Find where the given text appears and provide that cell's center as (X, Y) coordinate. 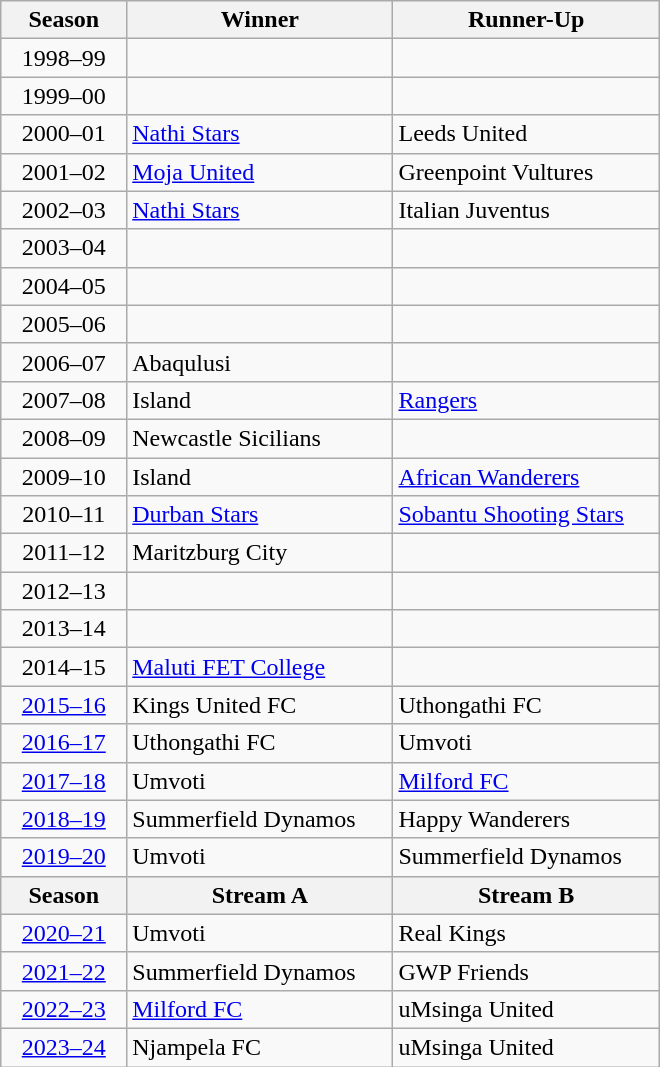
2019–20 (64, 857)
2005–06 (64, 324)
2006–07 (64, 362)
Greenpoint Vultures (526, 172)
2014–15 (64, 667)
2012–13 (64, 591)
2000–01 (64, 134)
2007–08 (64, 400)
Rangers (526, 400)
Winner (260, 20)
2021–22 (64, 971)
Moja United (260, 172)
Kings United FC (260, 705)
2003–04 (64, 248)
African Wanderers (526, 477)
Abaqulusi (260, 362)
Maluti FET College (260, 667)
2023–24 (64, 1047)
2002–03 (64, 210)
GWP Friends (526, 971)
2001–02 (64, 172)
2020–21 (64, 933)
2011–12 (64, 553)
2004–05 (64, 286)
Durban Stars (260, 515)
2009–10 (64, 477)
2018–19 (64, 819)
2017–18 (64, 781)
2013–14 (64, 629)
Real Kings (526, 933)
2015–16 (64, 705)
2008–09 (64, 438)
1999–00 (64, 96)
Stream B (526, 895)
Runner-Up (526, 20)
2016–17 (64, 743)
Newcastle Sicilians (260, 438)
2022–23 (64, 1009)
Italian Juventus (526, 210)
Njampela FC (260, 1047)
Sobantu Shooting Stars (526, 515)
Maritzburg City (260, 553)
2010–11 (64, 515)
Happy Wanderers (526, 819)
1998–99 (64, 58)
Stream A (260, 895)
Leeds United (526, 134)
